Return the [X, Y] coordinate for the center point of the cell that contains the specified text.  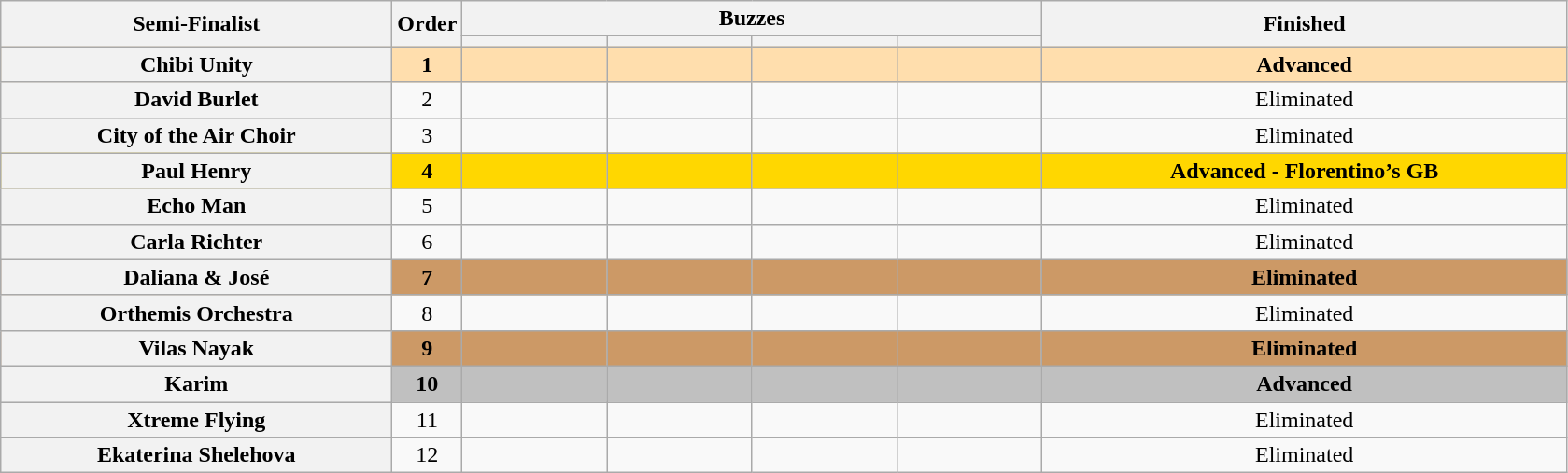
9 [428, 348]
2 [428, 100]
Ekaterina Shelehova [196, 455]
Order [428, 24]
10 [428, 383]
Orthemis Orchestra [196, 313]
8 [428, 313]
Chibi Unity [196, 64]
1 [428, 64]
4 [428, 171]
6 [428, 242]
Vilas Nayak [196, 348]
Finished [1304, 24]
Carla Richter [196, 242]
Xtreme Flying [196, 419]
Semi-Finalist [196, 24]
5 [428, 206]
David Burlet [196, 100]
Advanced - Florentino’s GB [1304, 171]
3 [428, 135]
City of the Air Choir [196, 135]
Echo Man [196, 206]
Buzzes [752, 19]
Daliana & José [196, 277]
Paul Henry [196, 171]
11 [428, 419]
7 [428, 277]
12 [428, 455]
Karim [196, 383]
